Extract the [x, y] coordinate from the center of the cell holding the provided text.  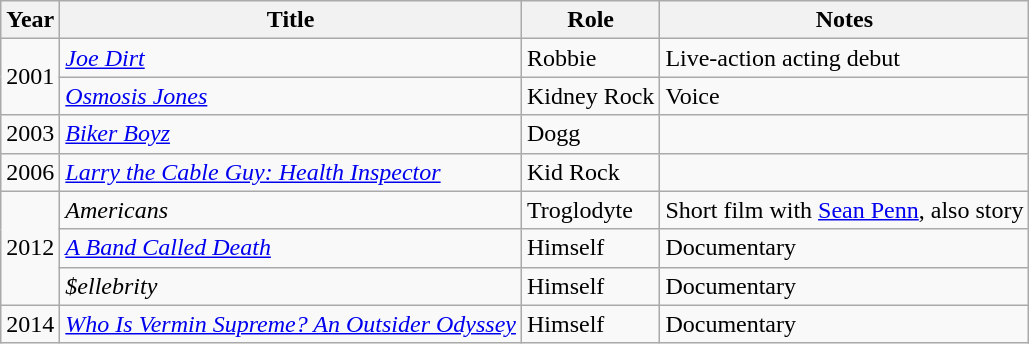
Notes [844, 20]
Biker Boyz [291, 134]
Osmosis Jones [291, 96]
2001 [30, 77]
A Band Called Death [291, 248]
Short film with Sean Penn, also story [844, 210]
Americans [291, 210]
2012 [30, 248]
2003 [30, 134]
2014 [30, 324]
Voice [844, 96]
Role [590, 20]
Year [30, 20]
Robbie [590, 58]
Dogg [590, 134]
Title [291, 20]
Who Is Vermin Supreme? An Outsider Odyssey [291, 324]
Kid Rock [590, 172]
$ellebrity [291, 286]
Joe Dirt [291, 58]
Troglodyte [590, 210]
2006 [30, 172]
Live-action acting debut [844, 58]
Kidney Rock [590, 96]
Larry the Cable Guy: Health Inspector [291, 172]
